Find where the given text appears and provide that cell's center as (X, Y) coordinate. 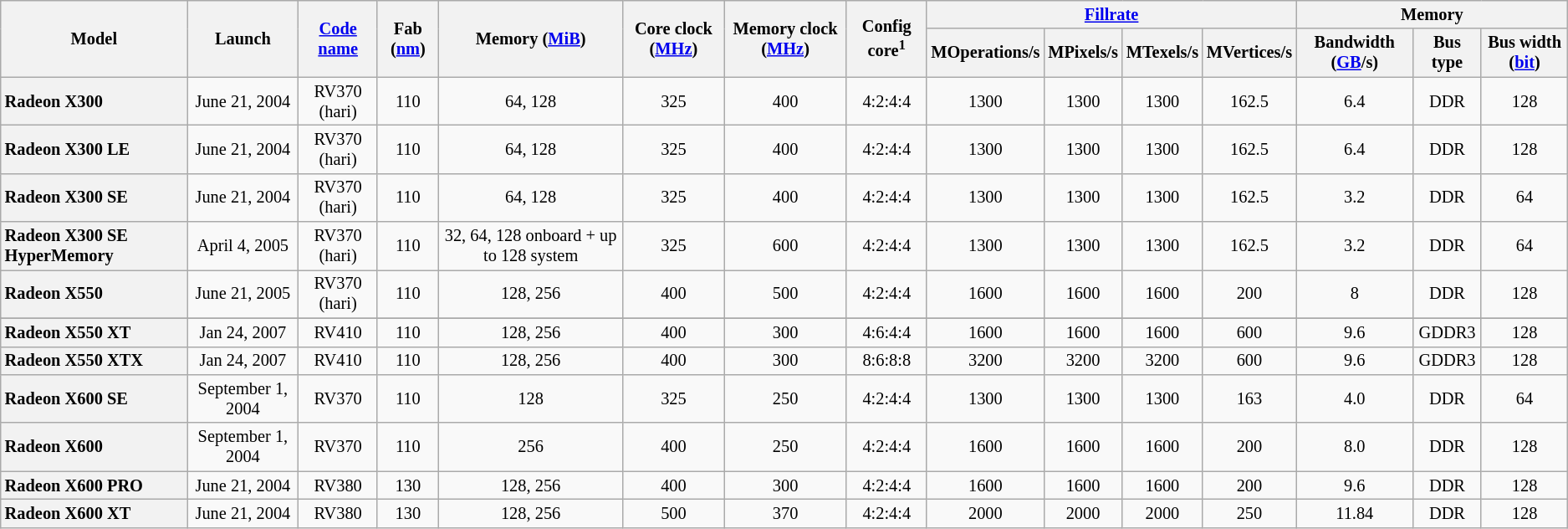
Radeon X300 SE HyperMemory (94, 246)
4:6:4:4 (886, 332)
April 4, 2005 (243, 246)
8:6:8:8 (886, 361)
Memory (1432, 14)
Model (94, 39)
163 (1249, 398)
MOperations/s (985, 53)
Bus width (bit) (1525, 53)
Code name (338, 39)
MPixels/s (1082, 53)
8 (1355, 294)
Memory clock (MHz) (785, 39)
256 (530, 447)
Radeon X550 XT (94, 332)
Fillrate (1111, 14)
370 (785, 513)
Radeon X300 SE (94, 198)
Radeon X600 SE (94, 398)
June 21, 2005 (243, 294)
Radeon X600 PRO (94, 485)
Radeon X600 (94, 447)
Bus type (1448, 53)
MTexels/s (1162, 53)
32, 64, 128 onboard + up to 128 system (530, 246)
MVertices/s (1249, 53)
Radeon X550 (94, 294)
11.84 (1355, 513)
Radeon X300 (94, 101)
Memory (MiB) (530, 39)
Core clock (MHz) (674, 39)
Radeon X300 LE (94, 149)
Radeon X600 XT (94, 513)
Radeon X550 XTX (94, 361)
Launch (243, 39)
8.0 (1355, 447)
Bandwidth (GB/s) (1355, 53)
4.0 (1355, 398)
Fab (nm) (408, 39)
Config core1 (886, 39)
